Determine the (x, y) coordinate at the center of the cell enclosing the given text.  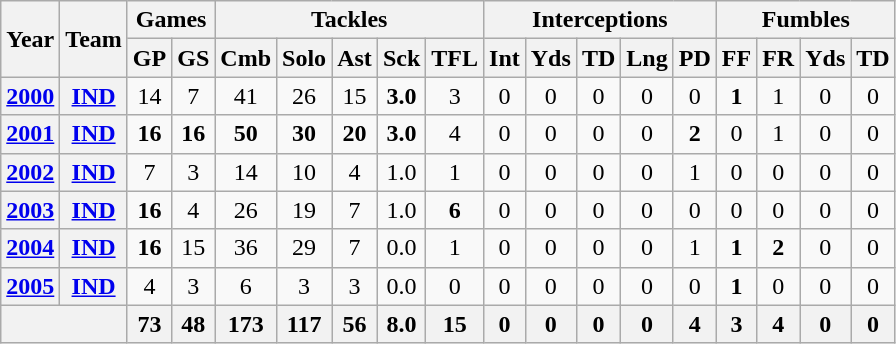
PD (694, 58)
20 (355, 134)
50 (246, 134)
Cmb (246, 58)
Year (30, 39)
2001 (30, 134)
10 (304, 172)
73 (149, 324)
36 (246, 248)
29 (304, 248)
FF (736, 58)
GS (194, 58)
41 (246, 96)
30 (304, 134)
2004 (30, 248)
Lng (647, 58)
2002 (30, 172)
Tackles (350, 20)
Ast (355, 58)
Solo (304, 58)
Games (170, 20)
173 (246, 324)
48 (194, 324)
19 (304, 210)
TFL (455, 58)
Sck (401, 58)
Interceptions (600, 20)
2000 (30, 96)
Int (505, 58)
2003 (30, 210)
8.0 (401, 324)
117 (304, 324)
56 (355, 324)
Fumbles (806, 20)
Team (94, 39)
FR (778, 58)
GP (149, 58)
2005 (30, 286)
